Search for the cell housing the specified text and yield its (x, y) center coordinate. 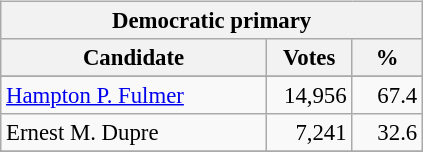
% (388, 58)
7,241 (309, 133)
Votes (309, 58)
Candidate (134, 58)
14,956 (309, 96)
67.4 (388, 96)
Ernest M. Dupre (134, 133)
32.6 (388, 133)
Democratic primary (212, 21)
Hampton P. Fulmer (134, 96)
